Extract the [x, y] coordinate from the center of the cell holding the provided text.  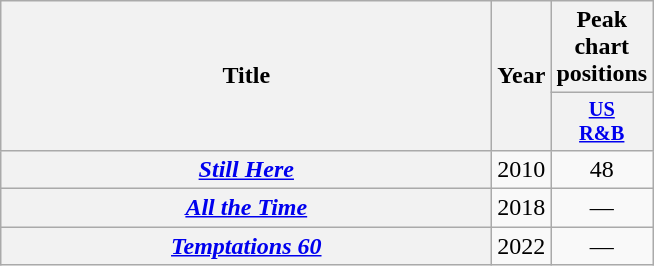
All the Time [246, 208]
Temptations 60 [246, 246]
Peak chart positions [602, 47]
USR&B [602, 122]
2010 [522, 169]
2022 [522, 246]
Title [246, 76]
2018 [522, 208]
Year [522, 76]
48 [602, 169]
Still Here [246, 169]
